Detect which cell encompasses the target text, then output its (x, y) center coordinate. 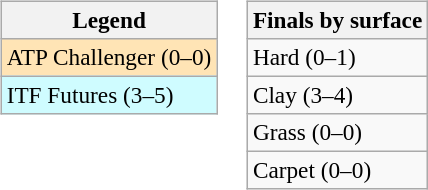
ATP Challenger (0–0) (108, 57)
Legend (108, 20)
Grass (0–0) (337, 133)
Clay (3–4) (337, 95)
Finals by surface (337, 20)
Hard (0–1) (337, 57)
Carpet (0–0) (337, 171)
ITF Futures (3–5) (108, 95)
